Determine the [X, Y] coordinate at the center of the cell enclosing the given text.  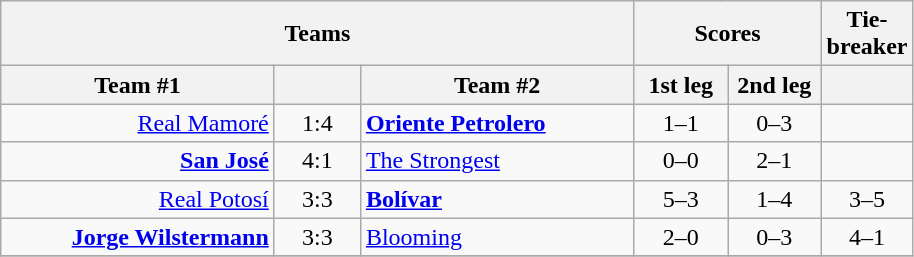
3–5 [867, 199]
2nd leg [775, 85]
Teams [318, 34]
Oriente Petrolero [497, 123]
5–3 [681, 199]
1–4 [775, 199]
0–0 [681, 161]
Team #1 [138, 85]
San José [138, 161]
4–1 [867, 237]
4:1 [317, 161]
Tie-breaker [867, 34]
1st leg [681, 85]
Blooming [497, 237]
The Strongest [497, 161]
2–0 [681, 237]
Bolívar [497, 199]
Real Potosí [138, 199]
2–1 [775, 161]
Jorge Wilstermann [138, 237]
1–1 [681, 123]
Team #2 [497, 85]
Real Mamoré [138, 123]
Scores [728, 34]
1:4 [317, 123]
